Locate the cell with the specified text and output its (x, y) center coordinate. 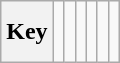
Key (27, 32)
